Return [x, y] of the center of cell containing provided text 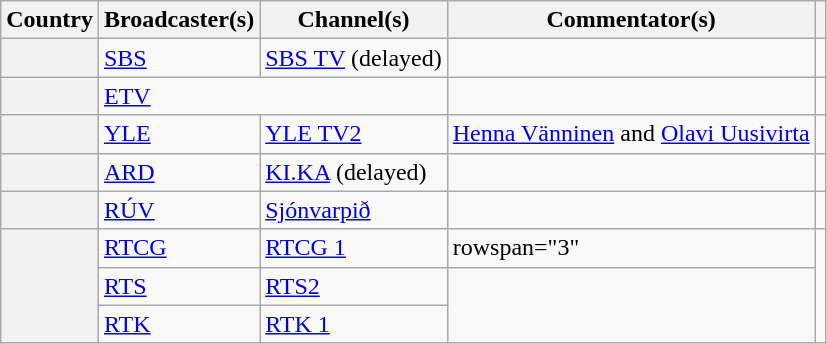
RTCG 1 [354, 248]
Channel(s) [354, 20]
YLE [178, 134]
RTK 1 [354, 324]
YLE TV2 [354, 134]
Sjónvarpið [354, 210]
KI.KA (delayed) [354, 172]
RÚV [178, 210]
ETV [272, 96]
rowspan="3" [631, 248]
Commentator(s) [631, 20]
SBS [178, 58]
SBS TV (delayed) [354, 58]
ARD [178, 172]
Broadcaster(s) [178, 20]
RTS [178, 286]
Henna Vänninen and Olavi Uusivirta [631, 134]
Country [50, 20]
RTS2 [354, 286]
RTCG [178, 248]
RTK [178, 324]
